For the text-containing cell, return its midpoint in (X, Y) coordinate format. 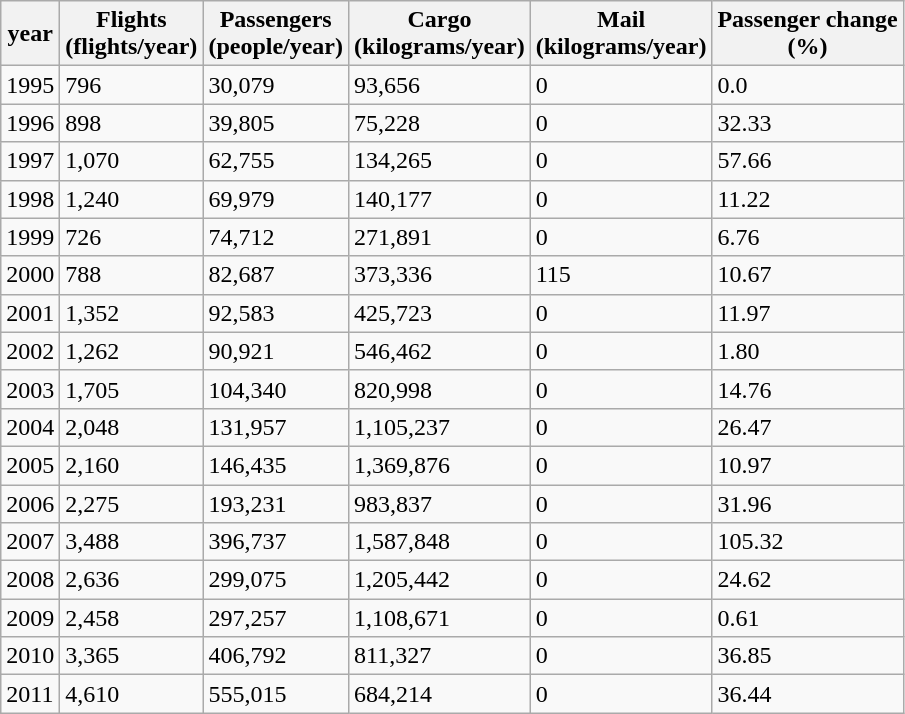
Passenger change(%) (808, 34)
2000 (30, 275)
90,921 (276, 351)
193,231 (276, 503)
811,327 (440, 656)
3,488 (132, 542)
11.97 (808, 313)
105.32 (808, 542)
2009 (30, 618)
11.22 (808, 199)
36.85 (808, 656)
2005 (30, 465)
3,365 (132, 656)
788 (132, 275)
14.76 (808, 389)
2,636 (132, 580)
10.97 (808, 465)
93,656 (440, 85)
Mail(kilograms/year) (621, 34)
62,755 (276, 161)
898 (132, 123)
10.67 (808, 275)
39,805 (276, 123)
146,435 (276, 465)
2008 (30, 580)
6.76 (808, 237)
1,352 (132, 313)
1,070 (132, 161)
134,265 (440, 161)
684,214 (440, 694)
2007 (30, 542)
2,458 (132, 618)
726 (132, 237)
1999 (30, 237)
30,079 (276, 85)
104,340 (276, 389)
74,712 (276, 237)
555,015 (276, 694)
0.0 (808, 85)
4,610 (132, 694)
2004 (30, 427)
299,075 (276, 580)
2,275 (132, 503)
57.66 (808, 161)
2006 (30, 503)
1,369,876 (440, 465)
297,257 (276, 618)
1,205,442 (440, 580)
69,979 (276, 199)
1,262 (132, 351)
2011 (30, 694)
1996 (30, 123)
31.96 (808, 503)
82,687 (276, 275)
1,705 (132, 389)
year (30, 34)
140,177 (440, 199)
2,160 (132, 465)
2002 (30, 351)
92,583 (276, 313)
1,108,671 (440, 618)
75,228 (440, 123)
546,462 (440, 351)
0.61 (808, 618)
1,240 (132, 199)
2003 (30, 389)
425,723 (440, 313)
32.33 (808, 123)
1998 (30, 199)
26.47 (808, 427)
820,998 (440, 389)
Passengers(people/year) (276, 34)
796 (132, 85)
1997 (30, 161)
983,837 (440, 503)
36.44 (808, 694)
Cargo(kilograms/year) (440, 34)
Flights(flights/year) (132, 34)
2001 (30, 313)
24.62 (808, 580)
271,891 (440, 237)
406,792 (276, 656)
1,105,237 (440, 427)
373,336 (440, 275)
115 (621, 275)
1995 (30, 85)
2,048 (132, 427)
1,587,848 (440, 542)
131,957 (276, 427)
396,737 (276, 542)
2010 (30, 656)
1.80 (808, 351)
